From the cell containing the given text, extract its center point as [X, Y] coordinate. 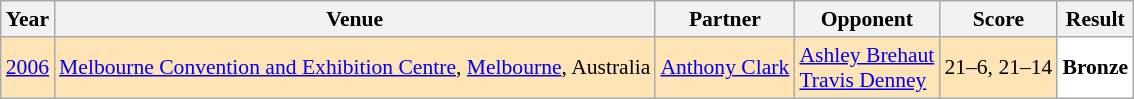
Year [28, 19]
Anthony Clark [724, 68]
Melbourne Convention and Exhibition Centre, Melbourne, Australia [354, 68]
Score [998, 19]
2006 [28, 68]
21–6, 21–14 [998, 68]
Ashley Brehaut Travis Denney [866, 68]
Opponent [866, 19]
Bronze [1095, 68]
Result [1095, 19]
Venue [354, 19]
Partner [724, 19]
